Return (X, Y) of the center of cell containing provided text 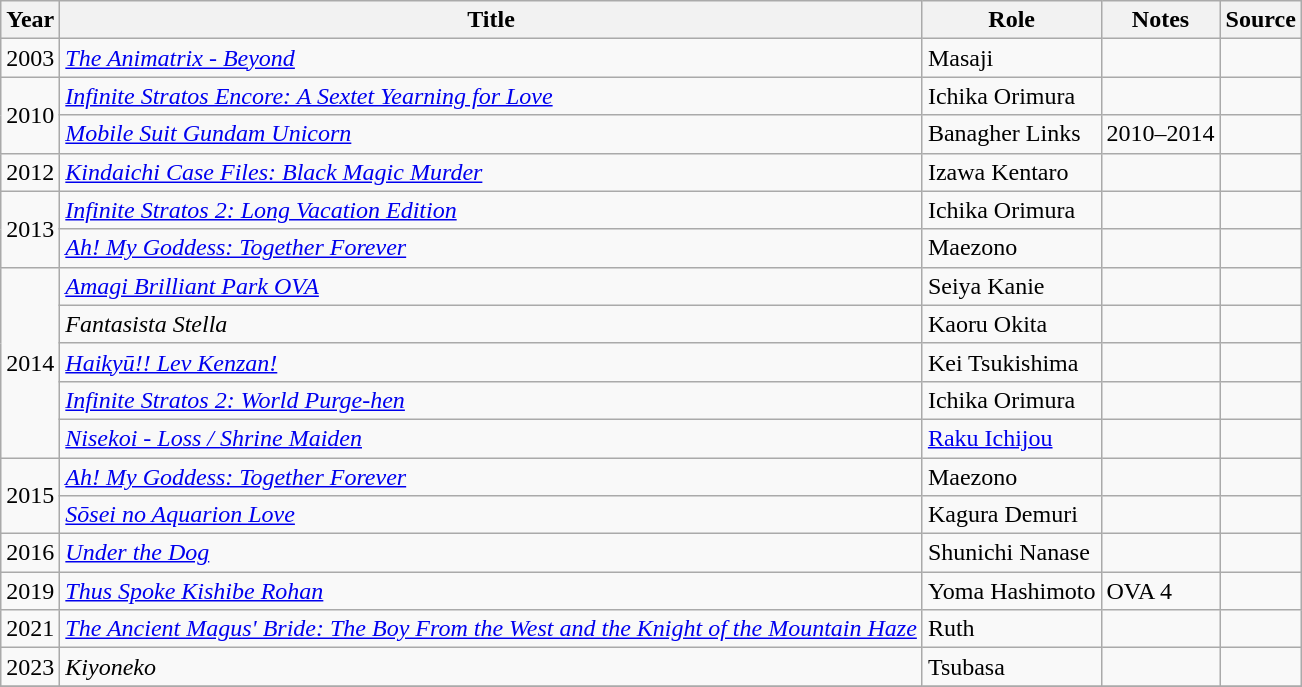
Yoma Hashimoto (1012, 591)
Kindaichi Case Files: Black Magic Murder (492, 172)
2014 (30, 362)
Fantasista Stella (492, 324)
The Ancient Magus' Bride: The Boy From the West and the Knight of the Mountain Haze (492, 629)
Source (1260, 20)
Seiya Kanie (1012, 286)
Izawa Kentaro (1012, 172)
Amagi Brilliant Park OVA (492, 286)
Kiyoneko (492, 667)
Raku Ichijou (1012, 438)
Haikyū!! Lev Kenzan! (492, 362)
2012 (30, 172)
Tsubasa (1012, 667)
OVA 4 (1160, 591)
Kaoru Okita (1012, 324)
Thus Spoke Kishibe Rohan (492, 591)
2019 (30, 591)
The Animatrix - Beyond (492, 58)
Mobile Suit Gundam Unicorn (492, 134)
Infinite Stratos 2: Long Vacation Edition (492, 210)
Kei Tsukishima (1012, 362)
2013 (30, 229)
Infinite Stratos 2: World Purge-hen (492, 400)
2015 (30, 496)
Sōsei no Aquarion Love (492, 515)
2016 (30, 553)
Role (1012, 20)
Ruth (1012, 629)
Title (492, 20)
Infinite Stratos Encore: A Sextet Yearning for Love (492, 96)
Under the Dog (492, 553)
Shunichi Nanase (1012, 553)
2021 (30, 629)
Year (30, 20)
Masaji (1012, 58)
2003 (30, 58)
Kagura Demuri (1012, 515)
2010 (30, 115)
Nisekoi - Loss / Shrine Maiden (492, 438)
2010–2014 (1160, 134)
Notes (1160, 20)
Banagher Links (1012, 134)
2023 (30, 667)
